For the text-containing cell, return its midpoint in (x, y) coordinate format. 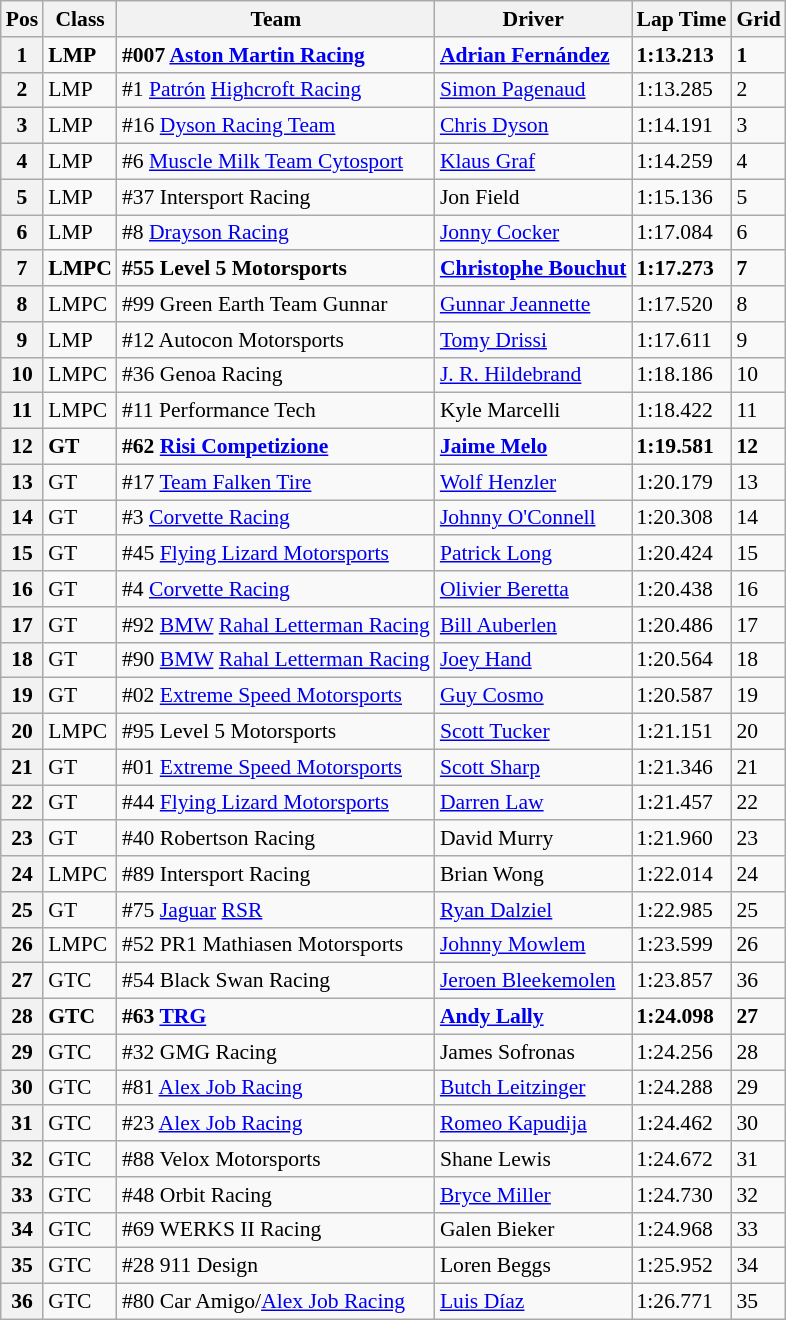
#8 Drayson Racing (276, 233)
#52 PR1 Mathiasen Motorsports (276, 945)
Jon Field (534, 197)
1:24.288 (682, 1088)
1:22.985 (682, 910)
1:14.191 (682, 126)
1:13.213 (682, 55)
1:25.952 (682, 1266)
#16 Dyson Racing Team (276, 126)
Darren Law (534, 803)
1:21.346 (682, 767)
#48 Orbit Racing (276, 1195)
Andy Lally (534, 1017)
1:24.098 (682, 1017)
Jaime Melo (534, 447)
1:19.581 (682, 447)
1:15.136 (682, 197)
1:18.422 (682, 411)
#44 Flying Lizard Motorsports (276, 803)
Loren Beggs (534, 1266)
#28 911 Design (276, 1266)
1:17.273 (682, 269)
1:24.462 (682, 1124)
Grid (758, 19)
Johnny Mowlem (534, 945)
Gunnar Jeannette (534, 304)
#3 Corvette Racing (276, 518)
Adrian Fernández (534, 55)
Jeroen Bleekemolen (534, 981)
1:21.457 (682, 803)
Simon Pagenaud (534, 90)
1:24.730 (682, 1195)
1:20.587 (682, 696)
Kyle Marcelli (534, 411)
#75 Jaguar RSR (276, 910)
#62 Risi Competizione (276, 447)
Tomy Drissi (534, 340)
Romeo Kapudija (534, 1124)
1:20.438 (682, 589)
Chris Dyson (534, 126)
#90 BMW Rahal Letterman Racing (276, 660)
Olivier Beretta (534, 589)
Christophe Bouchut (534, 269)
Wolf Henzler (534, 482)
1:20.424 (682, 554)
1:21.960 (682, 839)
#45 Flying Lizard Motorsports (276, 554)
1:20.179 (682, 482)
Jonny Cocker (534, 233)
1:17.520 (682, 304)
#81 Alex Job Racing (276, 1088)
#69 WERKS II Racing (276, 1230)
1:26.771 (682, 1302)
Ryan Dalziel (534, 910)
1:20.564 (682, 660)
#23 Alex Job Racing (276, 1124)
#11 Performance Tech (276, 411)
Brian Wong (534, 874)
#95 Level 5 Motorsports (276, 732)
1:20.486 (682, 625)
James Sofronas (534, 1052)
Guy Cosmo (534, 696)
Lap Time (682, 19)
#1 Patrón Highcroft Racing (276, 90)
Bill Auberlen (534, 625)
Patrick Long (534, 554)
Luis Díaz (534, 1302)
1:24.256 (682, 1052)
1:23.857 (682, 981)
1:17.084 (682, 233)
#54 Black Swan Racing (276, 981)
#55 Level 5 Motorsports (276, 269)
1:13.285 (682, 90)
1:20.308 (682, 518)
Johnny O'Connell (534, 518)
1:21.151 (682, 732)
Scott Sharp (534, 767)
#80 Car Amigo/Alex Job Racing (276, 1302)
#92 BMW Rahal Letterman Racing (276, 625)
#32 GMG Racing (276, 1052)
#88 Velox Motorsports (276, 1159)
1:22.014 (682, 874)
1:24.672 (682, 1159)
#99 Green Earth Team Gunnar (276, 304)
#4 Corvette Racing (276, 589)
1:14.259 (682, 162)
1:23.599 (682, 945)
Klaus Graf (534, 162)
Pos (22, 19)
#01 Extreme Speed Motorsports (276, 767)
Bryce Miller (534, 1195)
Joey Hand (534, 660)
#40 Robertson Racing (276, 839)
#63 TRG (276, 1017)
Team (276, 19)
#36 Genoa Racing (276, 375)
#17 Team Falken Tire (276, 482)
Scott Tucker (534, 732)
#37 Intersport Racing (276, 197)
Butch Leitzinger (534, 1088)
#02 Extreme Speed Motorsports (276, 696)
1:18.186 (682, 375)
#89 Intersport Racing (276, 874)
Driver (534, 19)
#12 Autocon Motorsports (276, 340)
1:17.611 (682, 340)
Shane Lewis (534, 1159)
Class (80, 19)
1:24.968 (682, 1230)
#6 Muscle Milk Team Cytosport (276, 162)
J. R. Hildebrand (534, 375)
Galen Bieker (534, 1230)
#007 Aston Martin Racing (276, 55)
David Murry (534, 839)
